Pinpoint the cell where the given text exists, returning its [x, y] midpoint coordinate. 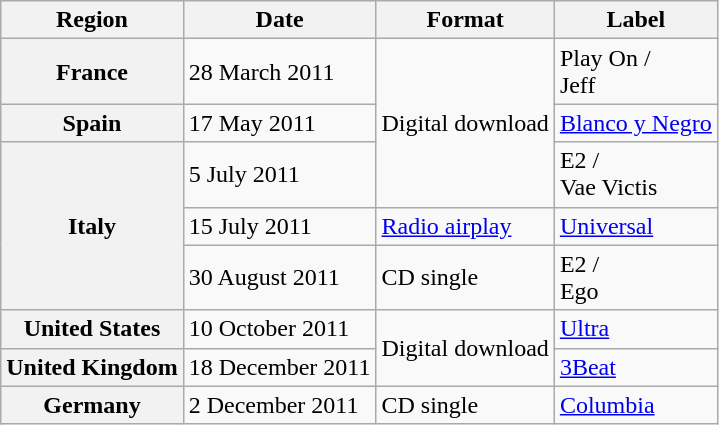
Format [465, 20]
Play On /Jeff [636, 72]
Columbia [636, 405]
17 May 2011 [280, 123]
United States [92, 329]
E2 /Ego [636, 278]
10 October 2011 [280, 329]
Region [92, 20]
Ultra [636, 329]
Label [636, 20]
5 July 2011 [280, 174]
3Beat [636, 367]
E2 /Vae Victis [636, 174]
Universal [636, 226]
United Kingdom [92, 367]
Italy [92, 226]
Date [280, 20]
Blanco y Negro [636, 123]
18 December 2011 [280, 367]
2 December 2011 [280, 405]
Spain [92, 123]
France [92, 72]
28 March 2011 [280, 72]
Germany [92, 405]
15 July 2011 [280, 226]
30 August 2011 [280, 278]
Radio airplay [465, 226]
